Provide the [X, Y] coordinate of the cell's center where the given text is located.  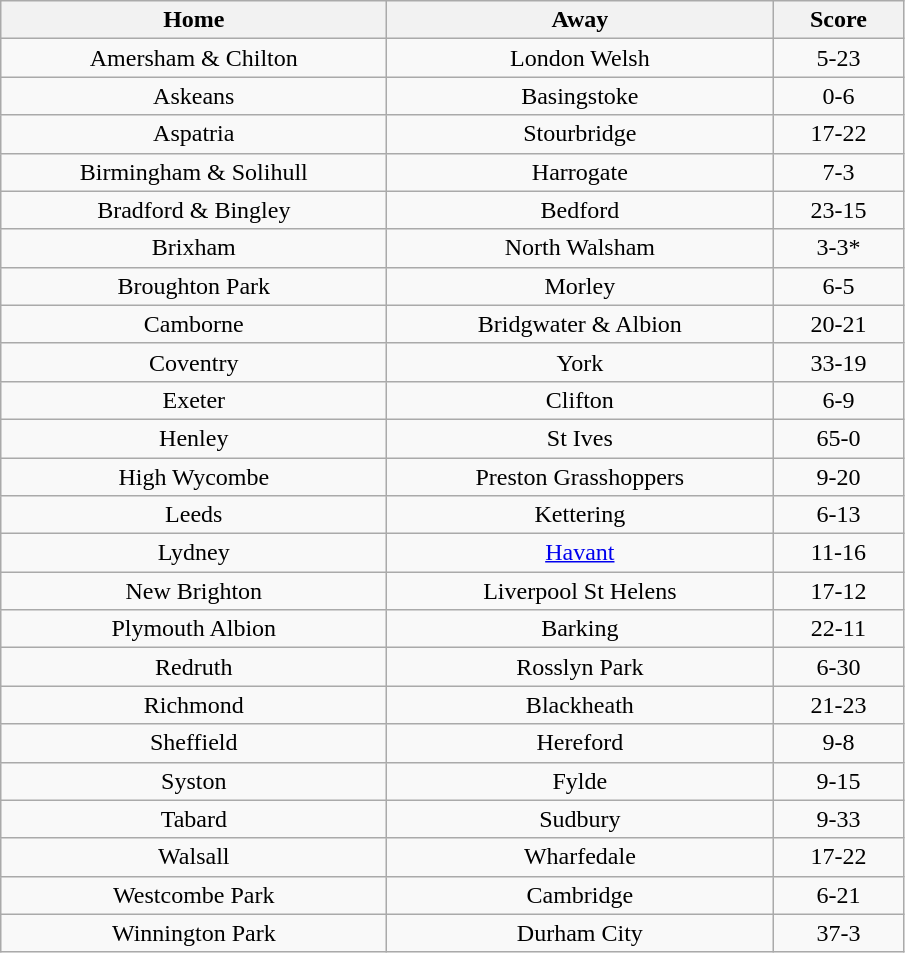
33-19 [838, 362]
Wharfedale [580, 857]
9-15 [838, 781]
Havant [580, 553]
Sudbury [580, 819]
Stourbridge [580, 134]
21-23 [838, 705]
Amersham & Chilton [194, 58]
Bradford & Bingley [194, 210]
Cambridge [580, 895]
St Ives [580, 438]
Preston Grasshoppers [580, 477]
London Welsh [580, 58]
9-33 [838, 819]
Richmond [194, 705]
23-15 [838, 210]
65-0 [838, 438]
Blackheath [580, 705]
9-20 [838, 477]
Home [194, 20]
Leeds [194, 515]
5-23 [838, 58]
Lydney [194, 553]
Score [838, 20]
Tabard [194, 819]
Birmingham & Solihull [194, 172]
Sheffield [194, 743]
Coventry [194, 362]
Durham City [580, 933]
Exeter [194, 400]
9-8 [838, 743]
Henley [194, 438]
6-5 [838, 286]
11-16 [838, 553]
Walsall [194, 857]
Away [580, 20]
17-12 [838, 591]
North Walsham [580, 248]
Brixham [194, 248]
Camborne [194, 324]
Aspatria [194, 134]
6-21 [838, 895]
Askeans [194, 96]
High Wycombe [194, 477]
Morley [580, 286]
Clifton [580, 400]
0-6 [838, 96]
7-3 [838, 172]
Winnington Park [194, 933]
Hereford [580, 743]
Plymouth Albion [194, 629]
Kettering [580, 515]
6-9 [838, 400]
22-11 [838, 629]
York [580, 362]
Barking [580, 629]
Bridgwater & Albion [580, 324]
Broughton Park [194, 286]
6-13 [838, 515]
Westcombe Park [194, 895]
Syston [194, 781]
20-21 [838, 324]
Rosslyn Park [580, 667]
37-3 [838, 933]
Basingstoke [580, 96]
Redruth [194, 667]
Bedford [580, 210]
New Brighton [194, 591]
3-3* [838, 248]
6-30 [838, 667]
Liverpool St Helens [580, 591]
Fylde [580, 781]
Harrogate [580, 172]
